Determine the (x, y) coordinate at the center of the cell enclosing the given text.  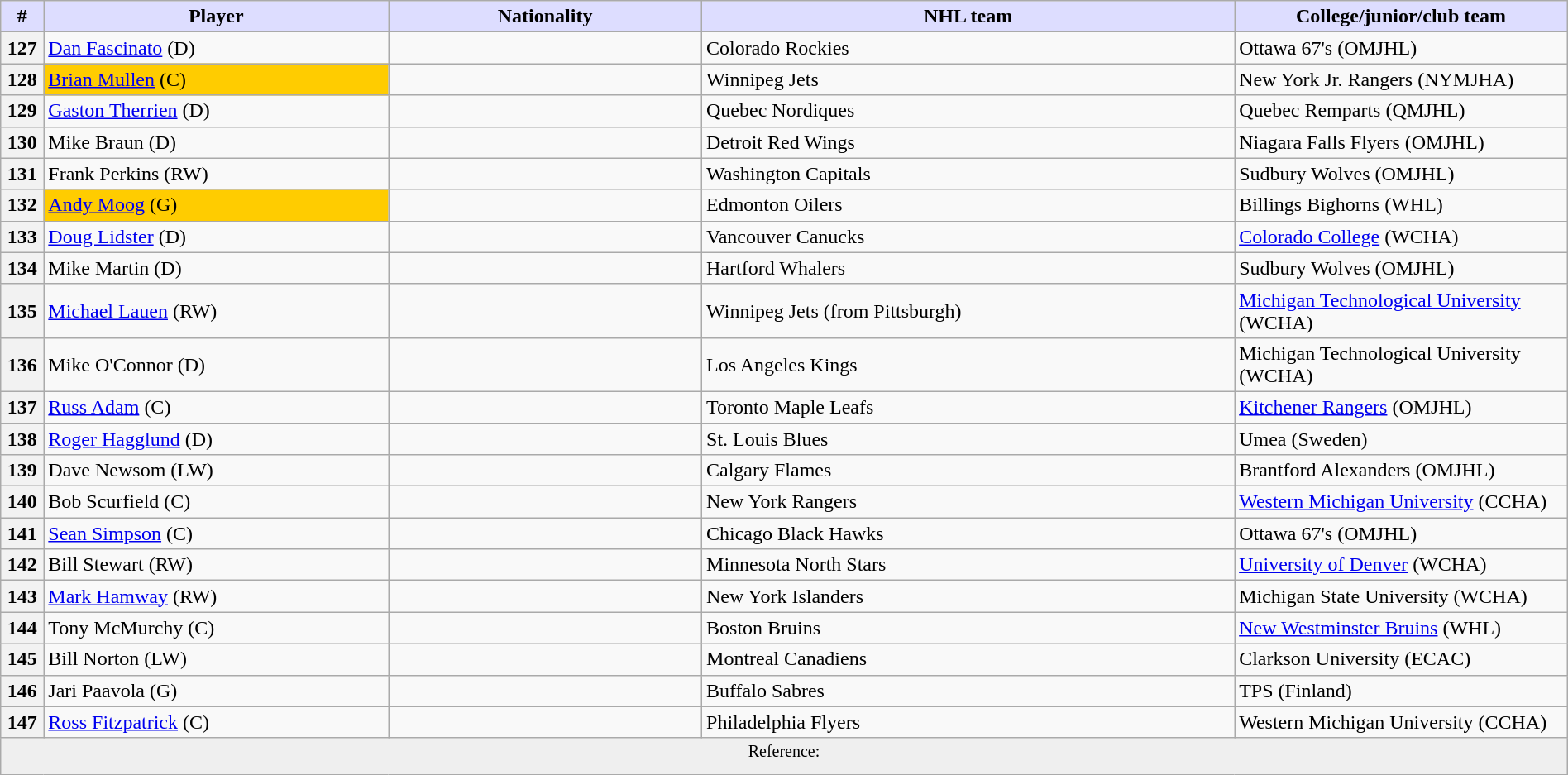
Ross Fitzpatrick (C) (217, 722)
University of Denver (WCHA) (1401, 565)
Dave Newsom (LW) (217, 471)
Boston Bruins (968, 628)
Frank Perkins (RW) (217, 174)
Philadelphia Flyers (968, 722)
143 (22, 596)
Buffalo Sabres (968, 691)
St. Louis Blues (968, 439)
Mark Hamway (RW) (217, 596)
Russ Adam (C) (217, 407)
New Westminster Bruins (WHL) (1401, 628)
Colorado Rockies (968, 48)
Bob Scurfield (C) (217, 502)
146 (22, 691)
Quebec Remparts (QMJHL) (1401, 111)
140 (22, 502)
145 (22, 659)
130 (22, 142)
Umea (Sweden) (1401, 439)
Quebec Nordiques (968, 111)
Doug Lidster (D) (217, 237)
Jari Paavola (G) (217, 691)
Edmonton Oilers (968, 205)
Michigan State University (WCHA) (1401, 596)
Detroit Red Wings (968, 142)
Niagara Falls Flyers (OMJHL) (1401, 142)
# (22, 17)
141 (22, 533)
Bill Stewart (RW) (217, 565)
Nationality (546, 17)
Toronto Maple Leafs (968, 407)
New York Jr. Rangers (NYMJHA) (1401, 79)
New York Rangers (968, 502)
Montreal Canadiens (968, 659)
142 (22, 565)
Player (217, 17)
Gaston Therrien (D) (217, 111)
NHL team (968, 17)
Mike Braun (D) (217, 142)
TPS (Finland) (1401, 691)
Brian Mullen (C) (217, 79)
Clarkson University (ECAC) (1401, 659)
Chicago Black Hawks (968, 533)
Washington Capitals (968, 174)
Dan Fascinato (D) (217, 48)
Mike Martin (D) (217, 268)
Reference: (784, 756)
Mike O'Connor (D) (217, 364)
Sean Simpson (C) (217, 533)
139 (22, 471)
Vancouver Canucks (968, 237)
Brantford Alexanders (OMJHL) (1401, 471)
Andy Moog (G) (217, 205)
136 (22, 364)
Winnipeg Jets (968, 79)
131 (22, 174)
134 (22, 268)
144 (22, 628)
135 (22, 311)
127 (22, 48)
Tony McMurchy (C) (217, 628)
Colorado College (WCHA) (1401, 237)
Kitchener Rangers (OMJHL) (1401, 407)
Bill Norton (LW) (217, 659)
Hartford Whalers (968, 268)
Calgary Flames (968, 471)
137 (22, 407)
College/junior/club team (1401, 17)
Winnipeg Jets (from Pittsburgh) (968, 311)
Billings Bighorns (WHL) (1401, 205)
Roger Hagglund (D) (217, 439)
128 (22, 79)
Michael Lauen (RW) (217, 311)
132 (22, 205)
Minnesota North Stars (968, 565)
Los Angeles Kings (968, 364)
New York Islanders (968, 596)
129 (22, 111)
133 (22, 237)
147 (22, 722)
138 (22, 439)
